Output the [x, y] coordinate of the center of the cell containing the given text.  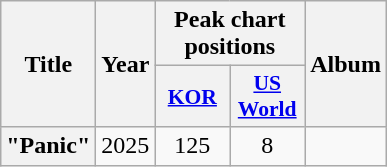
Year [126, 64]
8 [268, 146]
USWorld [268, 96]
KOR [192, 96]
Title [48, 64]
2025 [126, 146]
Album [346, 64]
Peak chart positions [230, 34]
125 [192, 146]
"Panic" [48, 146]
